Search for the cell housing the specified text and yield its (x, y) center coordinate. 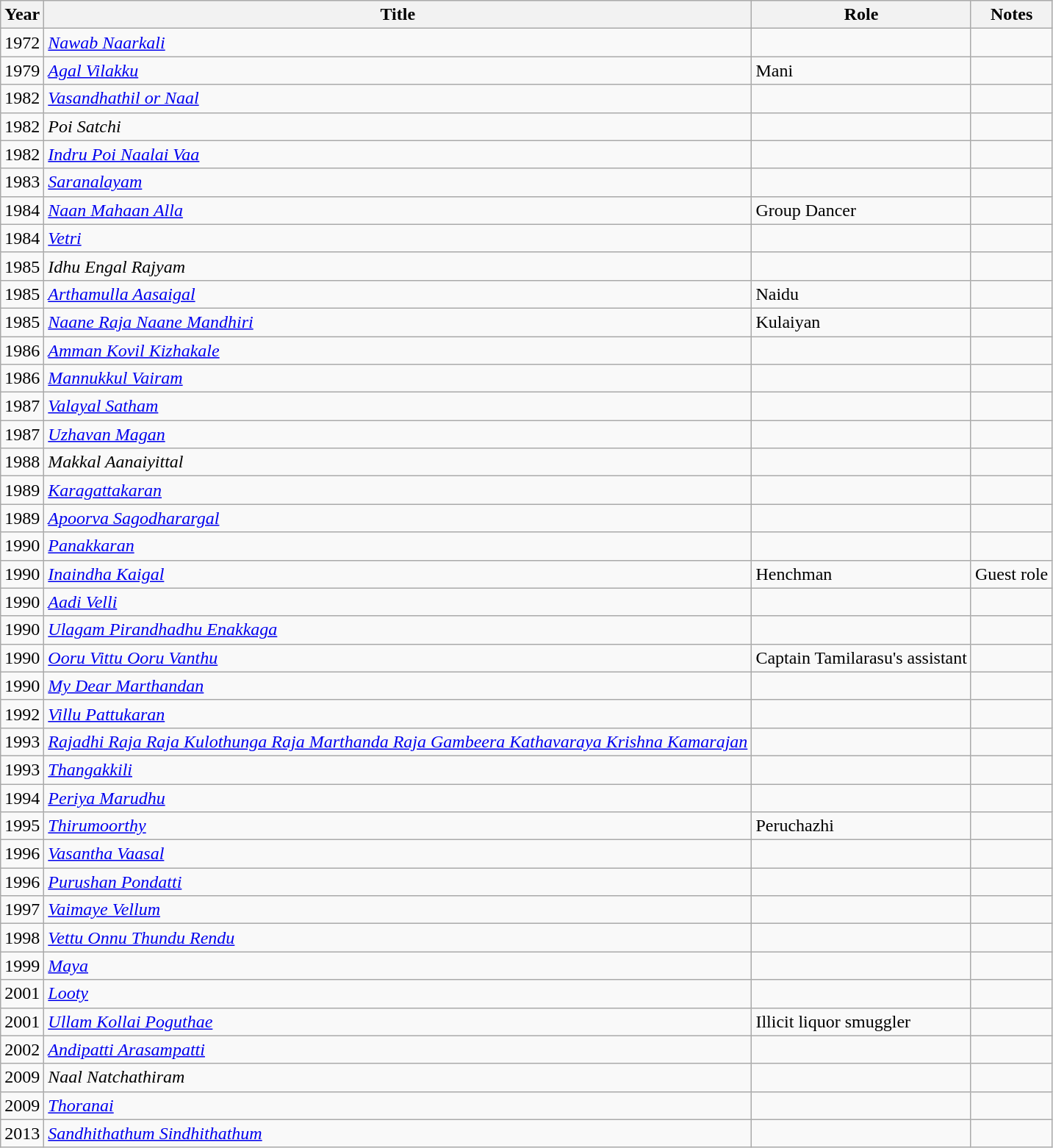
Villu Pattukaran (398, 714)
Makkal Aanaiyittal (398, 462)
Uzhavan Magan (398, 434)
Ulagam Pirandhadhu Enakkaga (398, 630)
Poi Satchi (398, 126)
My Dear Marthandan (398, 686)
Year (22, 15)
Henchman (861, 574)
Naal Natchathiram (398, 1077)
Looty (398, 994)
Agal Vilakku (398, 71)
Naane Raja Naane Mandhiri (398, 322)
Andipatti Arasampatti (398, 1050)
Valayal Satham (398, 406)
1988 (22, 462)
Thangakkili (398, 769)
Amman Kovil Kizhakale (398, 351)
Vettu Onnu Thundu Rendu (398, 938)
Captain Tamilarasu's assistant (861, 658)
Rajadhi Raja Raja Kulothunga Raja Marthanda Raja Gambeera Kathavaraya Krishna Kamarajan (398, 742)
Karagattakaran (398, 490)
1972 (22, 43)
Panakkaran (398, 546)
Vasandhathil or Naal (398, 98)
Aadi Velli (398, 602)
Naidu (861, 294)
1998 (22, 938)
Title (398, 15)
Purushan Pondatti (398, 882)
Mani (861, 71)
Maya (398, 966)
Inaindha Kaigal (398, 574)
Idhu Engal Rajyam (398, 266)
2013 (22, 1133)
Ooru Vittu Ooru Vanthu (398, 658)
Kulaiyan (861, 322)
1997 (22, 910)
Thoranai (398, 1105)
Vasantha Vaasal (398, 854)
Mannukkul Vairam (398, 379)
Arthamulla Aasaigal (398, 294)
2002 (22, 1050)
1995 (22, 826)
Notes (1011, 15)
Illicit liquor smuggler (861, 1022)
Peruchazhi (861, 826)
Vetri (398, 238)
1999 (22, 966)
1983 (22, 182)
Vaimaye Vellum (398, 910)
1992 (22, 714)
Naan Mahaan Alla (398, 210)
Periya Marudhu (398, 797)
Group Dancer (861, 210)
Sandhithathum Sindhithathum (398, 1133)
Role (861, 15)
1979 (22, 71)
1994 (22, 797)
Guest role (1011, 574)
Saranalayam (398, 182)
Apoorva Sagodharargal (398, 518)
Indru Poi Naalai Vaa (398, 154)
Nawab Naarkali (398, 43)
Thirumoorthy (398, 826)
Ullam Kollai Poguthae (398, 1022)
